Provide the (X, Y) coordinate of the cell's center where the given text is located.  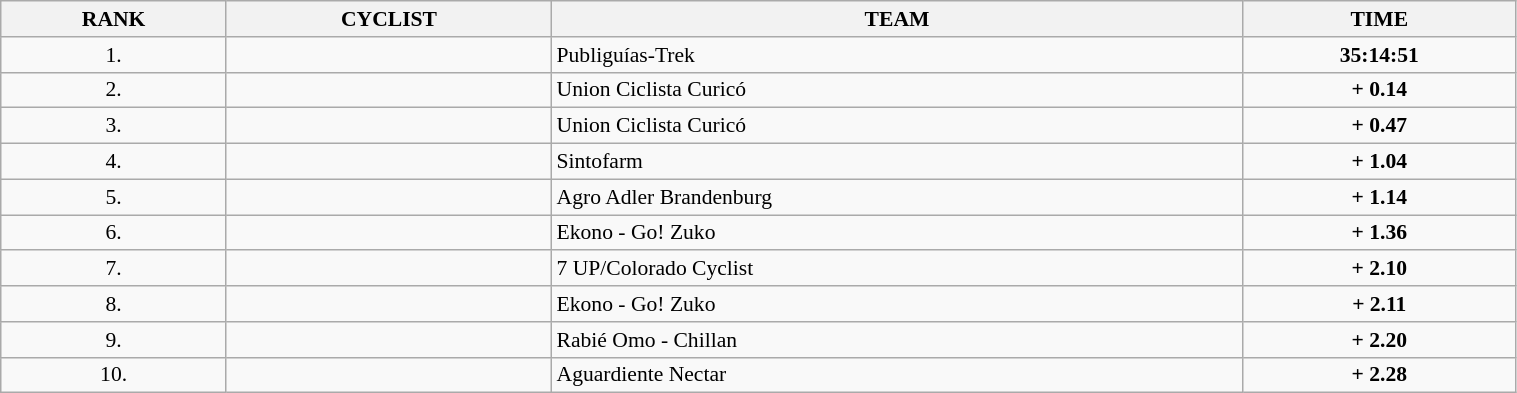
10. (114, 375)
+ 1.36 (1380, 233)
+ 1.04 (1380, 162)
CYCLIST (388, 19)
4. (114, 162)
+ 2.20 (1380, 340)
Rabié Omo - Chillan (898, 340)
+ 0.47 (1380, 126)
+ 2.28 (1380, 375)
Publiguías-Trek (898, 55)
Sintofarm (898, 162)
TEAM (898, 19)
+ 1.14 (1380, 197)
5. (114, 197)
Agro Adler Brandenburg (898, 197)
7. (114, 269)
6. (114, 233)
35:14:51 (1380, 55)
Aguardiente Nectar (898, 375)
+ 2.11 (1380, 304)
+ 2.10 (1380, 269)
3. (114, 126)
+ 0.14 (1380, 90)
TIME (1380, 19)
1. (114, 55)
7 UP/Colorado Cyclist (898, 269)
8. (114, 304)
RANK (114, 19)
2. (114, 90)
9. (114, 340)
